Find where the given text appears and provide that cell's center as [X, Y] coordinate. 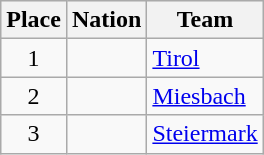
1 [34, 58]
Steiermark [205, 134]
Team [205, 20]
Tirol [205, 58]
2 [34, 96]
Place [34, 20]
Nation [106, 20]
Miesbach [205, 96]
3 [34, 134]
